Capture the cell that displays the provided text and extract its (X, Y) central coordinate. 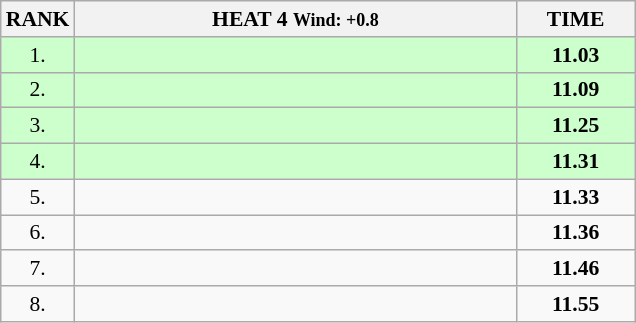
TIME (576, 19)
5. (38, 197)
7. (38, 269)
8. (38, 304)
11.31 (576, 162)
1. (38, 55)
11.09 (576, 90)
3. (38, 126)
11.25 (576, 126)
11.03 (576, 55)
4. (38, 162)
HEAT 4 Wind: +0.8 (295, 19)
11.55 (576, 304)
6. (38, 233)
2. (38, 90)
11.33 (576, 197)
11.46 (576, 269)
11.36 (576, 233)
RANK (38, 19)
